Find where the given text appears and provide that cell's center as (X, Y) coordinate. 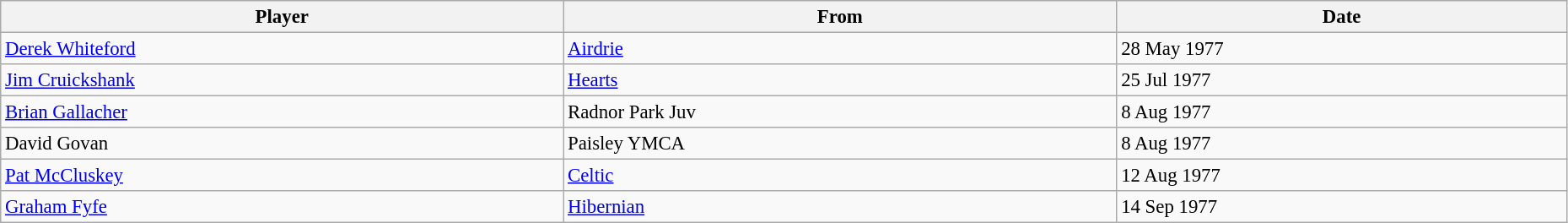
12 Aug 1977 (1341, 176)
From (840, 17)
Derek Whiteford (282, 49)
Jim Cruickshank (282, 80)
Radnor Park Juv (840, 112)
Pat McCluskey (282, 176)
14 Sep 1977 (1341, 207)
Hibernian (840, 207)
Hearts (840, 80)
25 Jul 1977 (1341, 80)
David Govan (282, 144)
Celtic (840, 176)
28 May 1977 (1341, 49)
Player (282, 17)
Date (1341, 17)
Paisley YMCA (840, 144)
Airdrie (840, 49)
Brian Gallacher (282, 112)
Graham Fyfe (282, 207)
